Capture the cell that displays the provided text and extract its [X, Y] central coordinate. 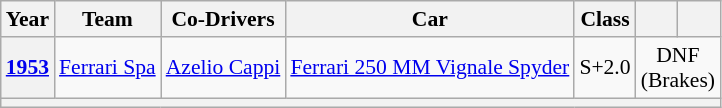
DNF(Brakes) [678, 68]
1953 [28, 68]
Co-Drivers [224, 19]
S+2.0 [604, 68]
Year [28, 19]
Ferrari 250 MM Vignale Spyder [430, 68]
Ferrari Spa [108, 68]
Team [108, 19]
Car [430, 19]
Azelio Cappi [224, 68]
Class [604, 19]
